Search for the cell housing the specified text and yield its [X, Y] center coordinate. 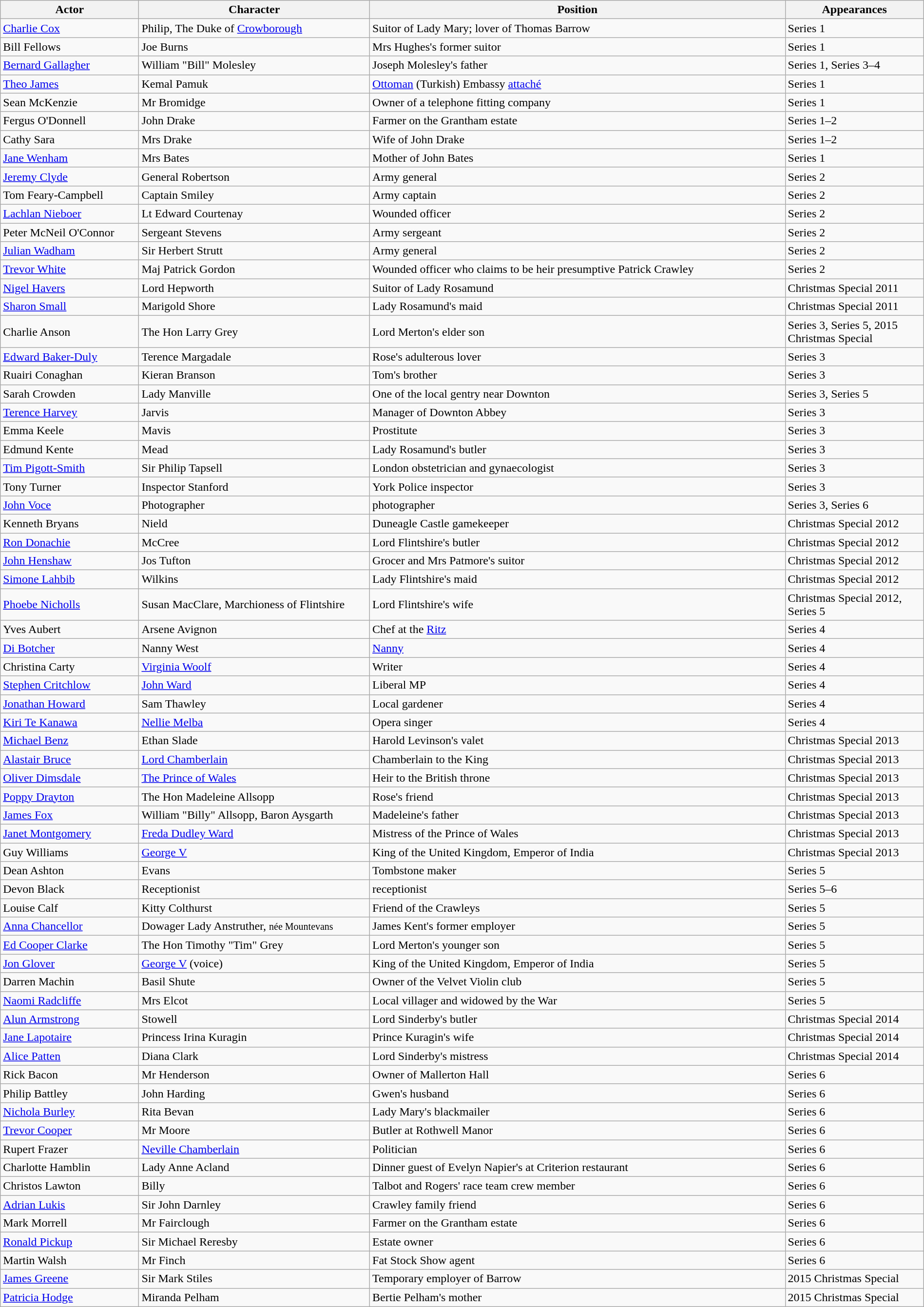
Sir Michael Reresby [254, 1242]
Rupert Frazer [70, 1149]
Joe Burns [254, 47]
Tim Pigott-Smith [70, 468]
Kitty Colthurst [254, 908]
Mrs Elcot [254, 1000]
Lady Mary's blackmailer [578, 1112]
Nichola Burley [70, 1112]
Trevor Cooper [70, 1130]
Darren Machin [70, 982]
receptionist [578, 889]
Yves Aubert [70, 630]
Ruairi Conaghan [70, 375]
Lord Hepworth [254, 288]
Lord Sinderby's mistress [578, 1056]
Photographer [254, 505]
Cathy Sara [70, 139]
Ethan Slade [254, 741]
Bernard Gallagher [70, 65]
Jane Lapotaire [70, 1038]
Mistress of the Prince of Wales [578, 833]
Army sergeant [578, 232]
Suitor of Lady Rosamund [578, 288]
Lord Sinderby's butler [578, 1019]
Lachlan Nieboer [70, 213]
James Kent's former employer [578, 926]
Alice Patten [70, 1056]
Alastair Bruce [70, 759]
Stephen Critchlow [70, 685]
Bill Fellows [70, 47]
Sean McKenzie [70, 102]
Suitor of Lady Mary; lover of Thomas Barrow [578, 28]
Theo James [70, 84]
Michael Benz [70, 741]
Sarah Crowden [70, 394]
Series 3, Series 5, 2015 Christmas Special [854, 331]
Series 1, Series 3–4 [854, 65]
The Hon Larry Grey [254, 331]
John Drake [254, 121]
Lord Merton's elder son [578, 331]
Mr Fairclough [254, 1223]
The Prince of Wales [254, 778]
Harold Levinson's valet [578, 741]
Trevor White [70, 269]
Basil Shute [254, 982]
Series 5–6 [854, 889]
Sam Thawley [254, 704]
Wife of John Drake [578, 139]
Actor [70, 10]
John Harding [254, 1093]
Mr Finch [254, 1260]
Receptionist [254, 889]
Rose's adulterous lover [578, 357]
George V [254, 852]
John Voce [70, 505]
Christina Carty [70, 667]
Marigold Shore [254, 307]
Grocer and Mrs Patmore's suitor [578, 561]
Nield [254, 523]
Owner of Mallerton Hall [578, 1075]
Local gardener [578, 704]
Lady Manville [254, 394]
Kenneth Bryans [70, 523]
Freda Dudley Ward [254, 833]
Edward Baker-Duly [70, 357]
Naomi Radcliffe [70, 1000]
Estate owner [578, 1242]
Mead [254, 449]
Duneagle Castle gamekeeper [578, 523]
Local villager and widowed by the War [578, 1000]
Arsene Avignon [254, 630]
Louise Calf [70, 908]
Temporary employer of Barrow [578, 1279]
Philip, The Duke of Crowborough [254, 28]
One of the local gentry near Downton [578, 394]
Crawley family friend [578, 1205]
Chamberlain to the King [578, 759]
Terence Harvey [70, 412]
Lady Anne Acland [254, 1168]
Gwen's husband [578, 1093]
Butler at Rothwell Manor [578, 1130]
Character [254, 10]
Sharon Small [70, 307]
Sir Philip Tapsell [254, 468]
London obstetrician and gynaecologist [578, 468]
Kieran Branson [254, 375]
Miranda Pelham [254, 1297]
Lord Chamberlain [254, 759]
Mavis [254, 431]
McCree [254, 542]
Friend of the Crawleys [578, 908]
Neville Chamberlain [254, 1149]
Politician [578, 1149]
Position [578, 10]
Owner of the Velvet Violin club [578, 982]
Jon Glover [70, 963]
Charlie Cox [70, 28]
Devon Black [70, 889]
Opera singer [578, 722]
General Robertson [254, 176]
Jonathan Howard [70, 704]
Jos Tufton [254, 561]
Ed Cooper Clarke [70, 945]
York Police inspector [578, 486]
Tombstone maker [578, 871]
George V (voice) [254, 963]
Terence Margadale [254, 357]
Billy [254, 1186]
Jarvis [254, 412]
Christmas Special 2012, Series 5 [854, 604]
Fergus O'Donnell [70, 121]
Kiri Te Kanawa [70, 722]
Army captain [578, 195]
Owner of a telephone fitting company [578, 102]
Sir Herbert Strutt [254, 251]
Mr Moore [254, 1130]
Virginia Woolf [254, 667]
Prostitute [578, 431]
Tom's brother [578, 375]
Appearances [854, 10]
Anna Chancellor [70, 926]
Rita Bevan [254, 1112]
Manager of Downton Abbey [578, 412]
Chef at the Ritz [578, 630]
Mother of John Bates [578, 158]
Mrs Hughes's former suitor [578, 47]
Simone Lahbib [70, 579]
Bertie Pelham's mother [578, 1297]
Sergeant Stevens [254, 232]
Wounded officer [578, 213]
Di Botcher [70, 648]
Adrian Lukis [70, 1205]
Phoebe Nicholls [70, 604]
Heir to the British throne [578, 778]
Philip Battley [70, 1093]
Wounded officer who claims to be heir presumptive Patrick Crawley [578, 269]
Lady Flintshire's maid [578, 579]
Rick Bacon [70, 1075]
Mark Morrell [70, 1223]
John Henshaw [70, 561]
Jane Wenham [70, 158]
Oliver Dimsdale [70, 778]
Lady Rosamund's butler [578, 449]
Maj Patrick Gordon [254, 269]
Joseph Molesley's father [578, 65]
Martin Walsh [70, 1260]
William "Billy" Allsopp, Baron Aysgarth [254, 815]
Dinner guest of Evelyn Napier's at Criterion restaurant [578, 1168]
Series 3, Series 5 [854, 394]
Wilkins [254, 579]
William "Bill" Molesley [254, 65]
Lord Flintshire's wife [578, 604]
Fat Stock Show agent [578, 1260]
Peter McNeil O'Connor [70, 232]
Kemal Pamuk [254, 84]
Mrs Bates [254, 158]
Madeleine's father [578, 815]
Writer [578, 667]
James Greene [70, 1279]
Captain Smiley [254, 195]
Lord Flintshire's butler [578, 542]
Dean Ashton [70, 871]
Christos Lawton [70, 1186]
Mrs Drake [254, 139]
Ron Donachie [70, 542]
Sir Mark Stiles [254, 1279]
Patricia Hodge [70, 1297]
Lord Merton's younger son [578, 945]
Charlie Anson [70, 331]
James Fox [70, 815]
Dowager Lady Anstruther, née Mountevans [254, 926]
Jeremy Clyde [70, 176]
Evans [254, 871]
Tom Feary-Campbell [70, 195]
The Hon Timothy "Tim" Grey [254, 945]
Tony Turner [70, 486]
Sir John Darnley [254, 1205]
Mr Henderson [254, 1075]
Susan MacClare, Marchioness of Flintshire [254, 604]
Emma Keele [70, 431]
Nanny West [254, 648]
Stowell [254, 1019]
Guy Williams [70, 852]
Alun Armstrong [70, 1019]
Liberal MP [578, 685]
Nellie Melba [254, 722]
Nanny [578, 648]
Inspector Stanford [254, 486]
Mr Bromidge [254, 102]
Series 3, Series 6 [854, 505]
photographer [578, 505]
Rose's friend [578, 796]
Julian Wadham [70, 251]
Poppy Drayton [70, 796]
Ottoman (Turkish) Embassy attaché [578, 84]
Prince Kuragin's wife [578, 1038]
Princess Irina Kuragin [254, 1038]
John Ward [254, 685]
Diana Clark [254, 1056]
Nigel Havers [70, 288]
The Hon Madeleine Allsopp [254, 796]
Lady Rosamund's maid [578, 307]
Janet Montgomery [70, 833]
Charlotte Hamblin [70, 1168]
Edmund Kente [70, 449]
Talbot and Rogers' race team crew member [578, 1186]
Ronald Pickup [70, 1242]
Lt Edward Courtenay [254, 213]
